Return the [X, Y] coordinate for the center point of the cell that contains the specified text.  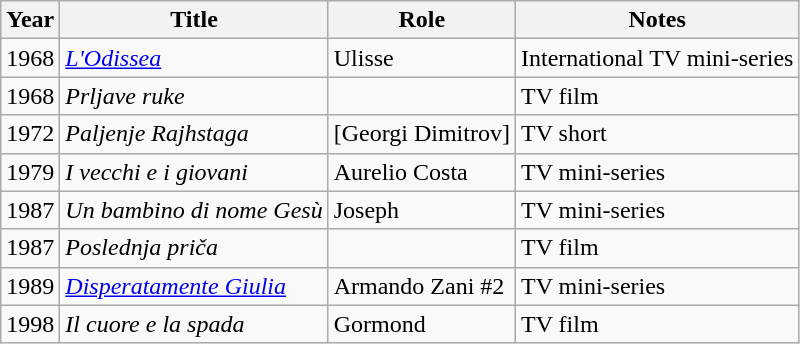
Joseph [422, 210]
International TV mini-series [656, 58]
I vecchi e i giovani [194, 172]
1979 [30, 172]
Paljenje Rajhstaga [194, 134]
Role [422, 20]
L'Odissea [194, 58]
1989 [30, 286]
TV short [656, 134]
Aurelio Costa [422, 172]
1972 [30, 134]
Notes [656, 20]
Prljave ruke [194, 96]
Gormond [422, 324]
Disperatamente Giulia [194, 286]
Un bambino di nome Gesù [194, 210]
[Georgi Dimitrov] [422, 134]
Armando Zani #2 [422, 286]
Year [30, 20]
1998 [30, 324]
Ulisse [422, 58]
Title [194, 20]
Il cuore e la spada [194, 324]
Poslednja priča [194, 248]
